Extract the (X, Y) coordinate from the center of the cell holding the provided text.  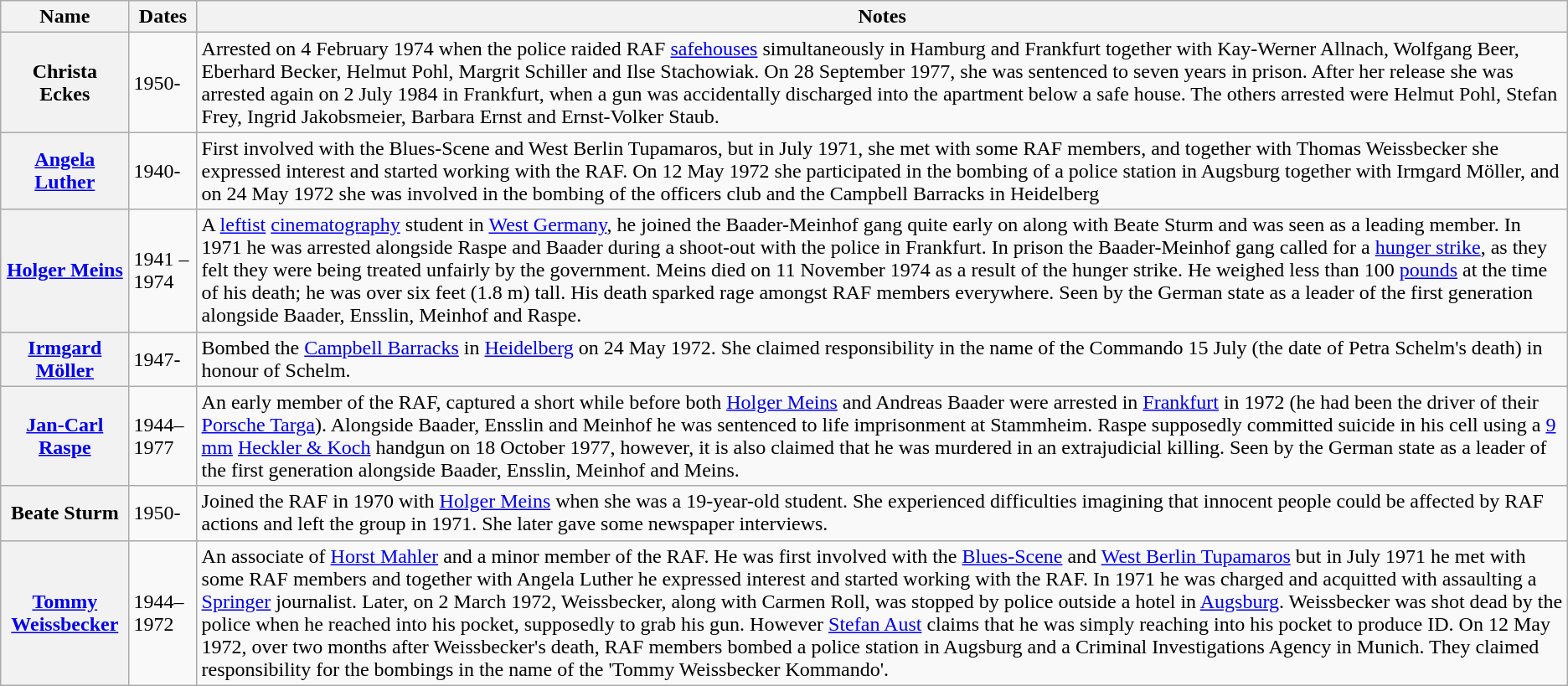
Notes (882, 17)
Angela Luther (65, 171)
Tommy Weissbecker (65, 613)
Dates (162, 17)
Irmgard Möller (65, 358)
Christa Eckes (65, 82)
1944–1972 (162, 613)
1941 – 1974 (162, 271)
Holger Meins (65, 271)
1947- (162, 358)
1944–1977 (162, 436)
1940- (162, 171)
Name (65, 17)
Beate Sturm (65, 513)
Jan-Carl Raspe (65, 436)
